Return the [X, Y] coordinate for the center point of the cell that contains the specified text.  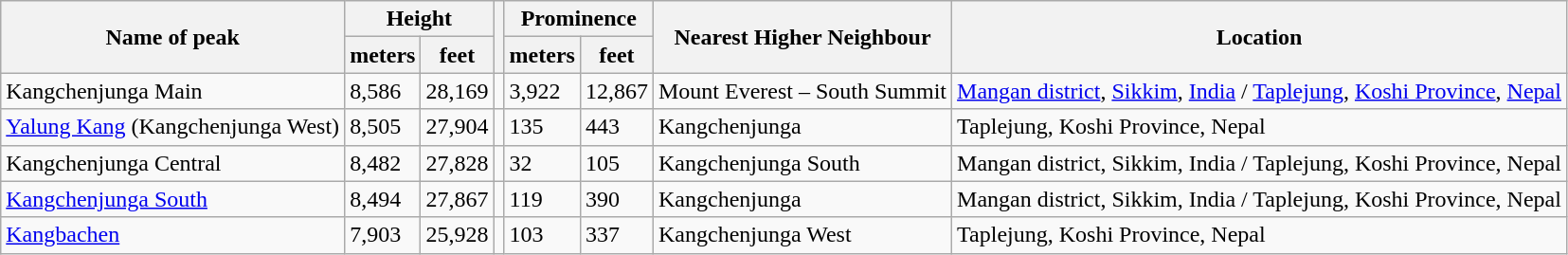
Kangbachen [172, 235]
103 [542, 235]
390 [616, 199]
Kangchenjunga West [802, 235]
Yalung Kang (Kangchenjunga West) [172, 127]
337 [616, 235]
27,828 [457, 163]
27,867 [457, 199]
8,505 [383, 127]
3,922 [542, 91]
8,586 [383, 91]
8,482 [383, 163]
443 [616, 127]
135 [542, 127]
7,903 [383, 235]
Name of peak [172, 37]
105 [616, 163]
27,904 [457, 127]
Nearest Higher Neighbour [802, 37]
28,169 [457, 91]
Prominence [578, 19]
Location [1260, 37]
12,867 [616, 91]
8,494 [383, 199]
Mount Everest – South Summit [802, 91]
Kangchenjunga Central [172, 163]
Height [419, 19]
119 [542, 199]
25,928 [457, 235]
Kangchenjunga Main [172, 91]
32 [542, 163]
